Extract the (x, y) coordinate from the center of the cell holding the provided text.  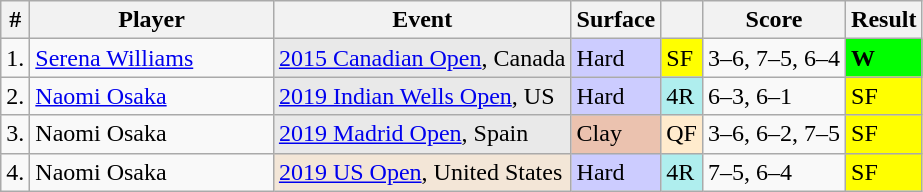
4. (16, 172)
Score (774, 20)
Clay (616, 134)
2. (16, 96)
3–6, 7–5, 6–4 (774, 58)
Event (422, 20)
Result (884, 20)
7–5, 6–4 (774, 172)
2019 Indian Wells Open, US (422, 96)
2015 Canadian Open, Canada (422, 58)
Player (152, 20)
2019 Madrid Open, Spain (422, 134)
Surface (616, 20)
1. (16, 58)
6–3, 6–1 (774, 96)
3–6, 6–2, 7–5 (774, 134)
# (16, 20)
3. (16, 134)
W (884, 58)
QF (682, 134)
Serena Williams (152, 58)
2019 US Open, United States (422, 172)
